Output the (x, y) coordinate of the center of the cell containing the given text.  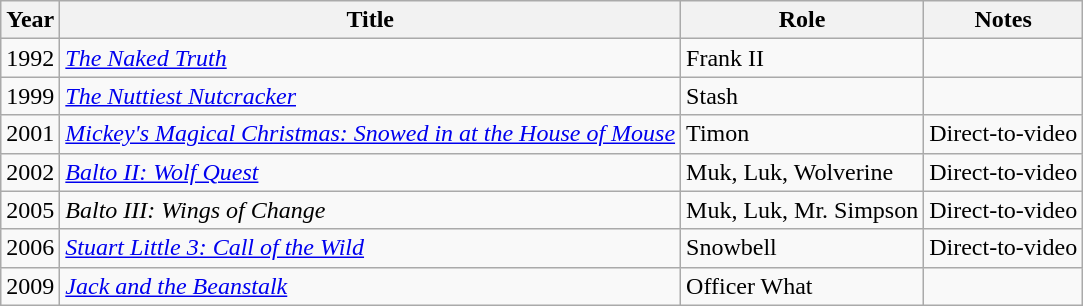
2002 (30, 172)
2009 (30, 286)
Balto III: Wings of Change (370, 210)
Mickey's Magical Christmas: Snowed in at the House of Mouse (370, 134)
The Naked Truth (370, 58)
Officer What (802, 286)
Balto II: Wolf Quest (370, 172)
The Nuttiest Nutcracker (370, 96)
1999 (30, 96)
Muk, Luk, Mr. Simpson (802, 210)
2005 (30, 210)
1992 (30, 58)
Frank II (802, 58)
2006 (30, 248)
Snowbell (802, 248)
Timon (802, 134)
Muk, Luk, Wolverine (802, 172)
Stash (802, 96)
Role (802, 20)
Year (30, 20)
Stuart Little 3: Call of the Wild (370, 248)
Title (370, 20)
Jack and the Beanstalk (370, 286)
Notes (1004, 20)
2001 (30, 134)
